Locate the cell with the specified text and output its [x, y] center coordinate. 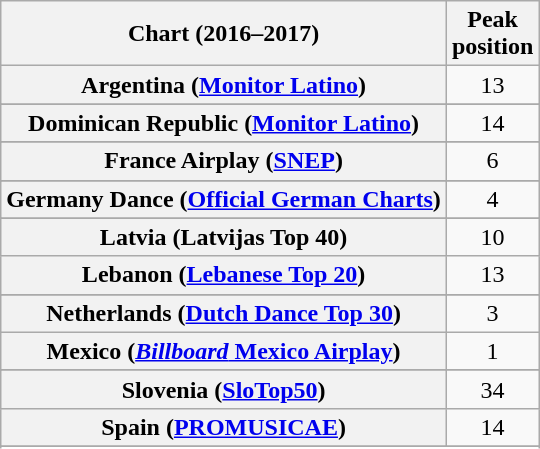
4 [492, 199]
6 [492, 161]
10 [492, 237]
Germany Dance (Official German Charts) [224, 199]
Argentina (Monitor Latino) [224, 85]
3 [492, 313]
Lebanon (Lebanese Top 20) [224, 275]
Spain (PROMUSICAE) [224, 427]
Mexico (Billboard Mexico Airplay) [224, 351]
France Airplay (SNEP) [224, 161]
Peak position [492, 34]
Latvia (Latvijas Top 40) [224, 237]
Chart (2016–2017) [224, 34]
Slovenia (SloTop50) [224, 389]
34 [492, 389]
Netherlands (Dutch Dance Top 30) [224, 313]
Dominican Republic (Monitor Latino) [224, 123]
1 [492, 351]
